Identify which cell holds the provided text, then report its [x, y] central coordinate. 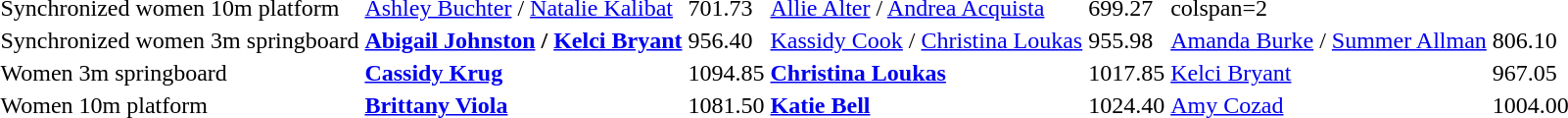
Kassidy Cook / Christina Loukas [927, 40]
1017.85 [1126, 73]
Christina Loukas [927, 73]
1094.85 [727, 73]
955.98 [1126, 40]
Kelci Bryant [1329, 73]
Abigail Johnston / Kelci Bryant [523, 40]
956.40 [727, 40]
Cassidy Krug [523, 73]
Amanda Burke / Summer Allman [1329, 40]
